For the text-containing cell, return its midpoint in [x, y] coordinate format. 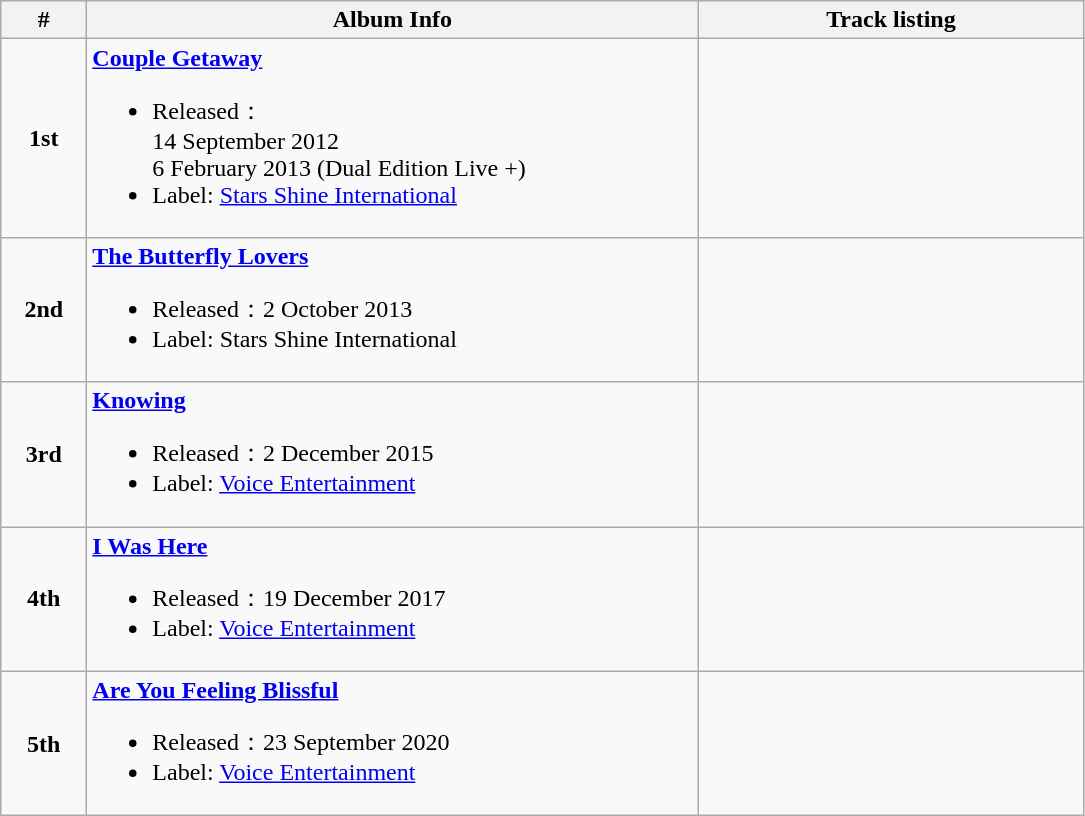
2nd [44, 310]
Album Info [392, 20]
Are You Feeling Blissful Released：23 September 2020Label: Voice Entertainment [392, 744]
KnowingReleased：2 December 2015Label: Voice Entertainment [392, 454]
4th [44, 598]
5th [44, 744]
1st [44, 138]
# [44, 20]
The Butterfly LoversReleased：2 October 2013Label: Stars Shine International [392, 310]
3rd [44, 454]
Couple GetawayReleased： 14 September 2012 6 February 2013 (Dual Edition Live +)Label: Stars Shine International [392, 138]
I Was Here Released：19 December 2017Label: Voice Entertainment [392, 598]
Track listing [891, 20]
